Detect which cell encompasses the target text, then output its (X, Y) center coordinate. 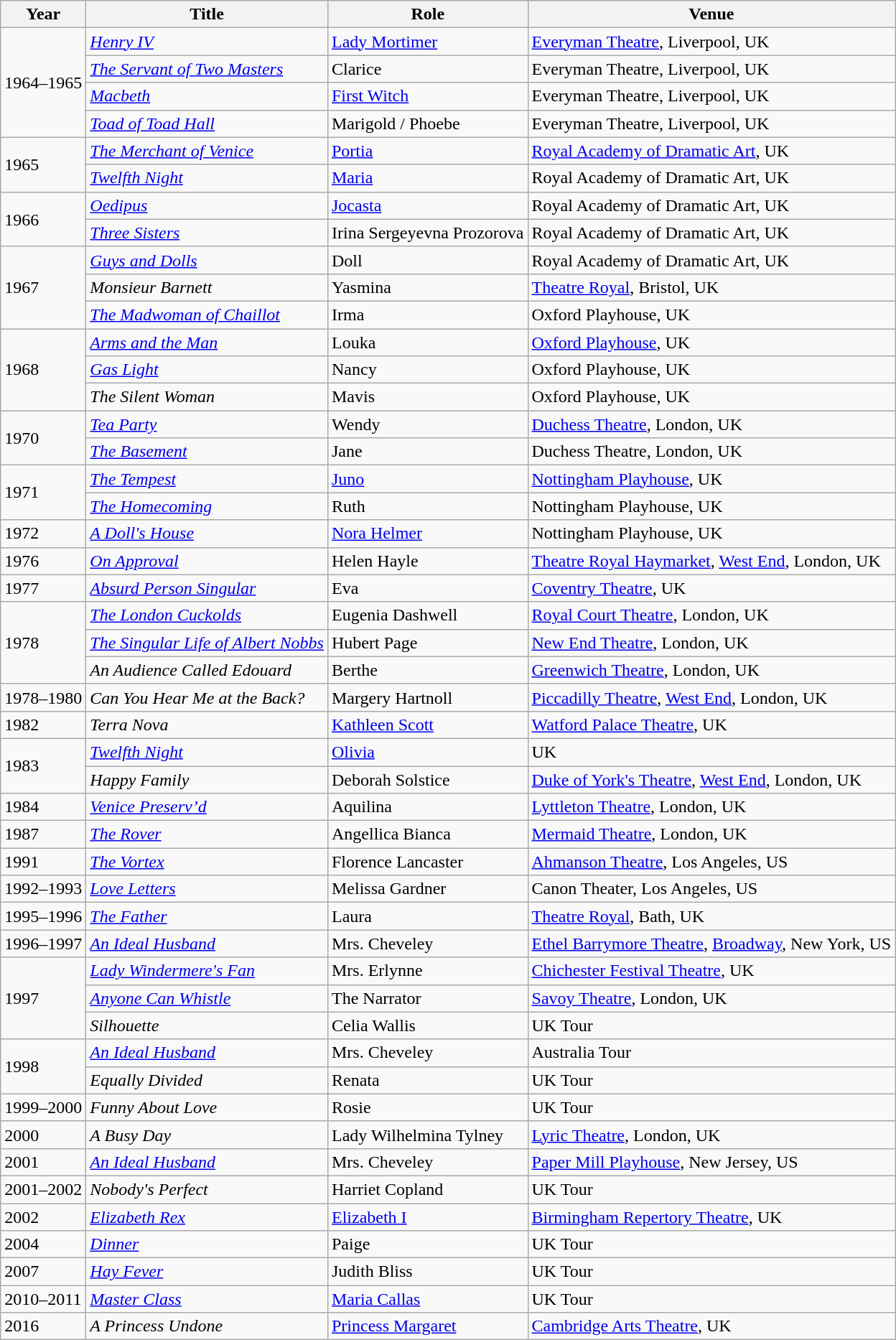
The Rover (207, 834)
An Audience Called Edouard (207, 670)
Monsieur Barnett (207, 287)
Mermaid Theatre, London, UK (711, 834)
1997 (43, 998)
A Princess Undone (207, 1326)
Yasmina (428, 287)
Terra Nova (207, 725)
1978–1980 (43, 697)
Judith Bliss (428, 1272)
Chichester Festival Theatre, UK (711, 971)
Lyttleton Theatre, London, UK (711, 807)
Maria Callas (428, 1299)
A Busy Day (207, 1135)
1966 (43, 219)
1978 (43, 643)
Princess Margaret (428, 1326)
Kathleen Scott (428, 725)
Margery Hartnoll (428, 697)
Lady Mortimer (428, 42)
Ahmanson Theatre, Los Angeles, US (711, 862)
Ruth (428, 506)
1971 (43, 493)
The Narrator (428, 998)
Jocasta (428, 205)
Wendy (428, 424)
Maria (428, 178)
Renata (428, 1080)
Hay Fever (207, 1272)
Nobody's Perfect (207, 1189)
1999–2000 (43, 1107)
2007 (43, 1272)
Melissa Gardner (428, 889)
1967 (43, 287)
Canon Theater, Los Angeles, US (711, 889)
Laura (428, 916)
Silhouette (207, 1025)
Guys and Dolls (207, 260)
The Basement (207, 452)
Paige (428, 1244)
Venue (711, 14)
1998 (43, 1066)
1976 (43, 561)
Juno (428, 479)
Mavis (428, 397)
Harriet Copland (428, 1189)
Funny About Love (207, 1107)
Year (43, 14)
Theatre Royal Haymarket, West End, London, UK (711, 561)
Australia Tour (711, 1053)
Eugenia Dashwell (428, 615)
Arms and the Man (207, 343)
Hubert Page (428, 643)
Duke of York's Theatre, West End, London, UK (711, 779)
Louka (428, 343)
Macbeth (207, 96)
Berthe (428, 670)
The Silent Woman (207, 397)
The Singular Life of Albert Nobbs (207, 643)
Toad of Toad Hall (207, 124)
Tea Party (207, 424)
Olivia (428, 752)
2010–2011 (43, 1299)
Anyone Can Whistle (207, 998)
1992–1993 (43, 889)
Deborah Solstice (428, 779)
2000 (43, 1135)
1970 (43, 438)
The Homecoming (207, 506)
Ethel Barrymore Theatre, Broadway, New York, US (711, 944)
Marigold / Phoebe (428, 124)
2004 (43, 1244)
The Servant of Two Masters (207, 69)
Happy Family (207, 779)
Lady Windermere's Fan (207, 971)
Doll (428, 260)
2016 (43, 1326)
Theatre Royal, Bristol, UK (711, 287)
1965 (43, 164)
Coventry Theatre, UK (711, 588)
Nora Helmer (428, 534)
2001–2002 (43, 1189)
Celia Wallis (428, 1025)
Three Sisters (207, 233)
Angellica Bianca (428, 834)
The Madwoman of Chaillot (207, 315)
1987 (43, 834)
1982 (43, 725)
Can You Hear Me at the Back? (207, 697)
Watford Palace Theatre, UK (711, 725)
1983 (43, 766)
1964–1965 (43, 83)
UK (711, 752)
Lyric Theatre, London, UK (711, 1135)
On Approval (207, 561)
Venice Preserv’d (207, 807)
Birmingham Repertory Theatre, UK (711, 1217)
Eva (428, 588)
1991 (43, 862)
Cambridge Arts Theatre, UK (711, 1326)
Love Letters (207, 889)
Jane (428, 452)
1984 (43, 807)
Lady Wilhelmina Tylney (428, 1135)
Mrs. Erlynne (428, 971)
1995–1996 (43, 916)
Paper Mill Playhouse, New Jersey, US (711, 1162)
Greenwich Theatre, London, UK (711, 670)
Irina Sergeyevna Prozorova (428, 233)
Aquilina (428, 807)
Nancy (428, 370)
Absurd Person Singular (207, 588)
Equally Divided (207, 1080)
2002 (43, 1217)
Oedipus (207, 205)
New End Theatre, London, UK (711, 643)
Florence Lancaster (428, 862)
Savoy Theatre, London, UK (711, 998)
Rosie (428, 1107)
2001 (43, 1162)
Elizabeth I (428, 1217)
Royal Court Theatre, London, UK (711, 615)
1996–1997 (43, 944)
The London Cuckolds (207, 615)
Role (428, 14)
1972 (43, 534)
Piccadilly Theatre, West End, London, UK (711, 697)
The Merchant of Venice (207, 151)
Dinner (207, 1244)
A Doll's House (207, 534)
The Vortex (207, 862)
Master Class (207, 1299)
Portia (428, 151)
Title (207, 14)
Gas Light (207, 370)
Irma (428, 315)
The Father (207, 916)
Clarice (428, 69)
Theatre Royal, Bath, UK (711, 916)
First Witch (428, 96)
Helen Hayle (428, 561)
1977 (43, 588)
1968 (43, 370)
The Tempest (207, 479)
Elizabeth Rex (207, 1217)
Henry IV (207, 42)
